Find where the given text appears and provide that cell's center as [x, y] coordinate. 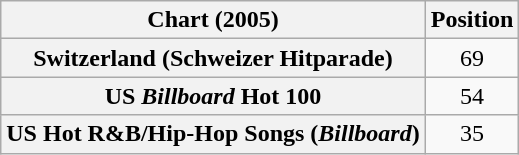
Switzerland (Schweizer Hitparade) [213, 58]
Position [472, 20]
Chart (2005) [213, 20]
69 [472, 58]
35 [472, 134]
US Hot R&B/Hip-Hop Songs (Billboard) [213, 134]
US Billboard Hot 100 [213, 96]
54 [472, 96]
